Return (X, Y) of the center of cell containing provided text 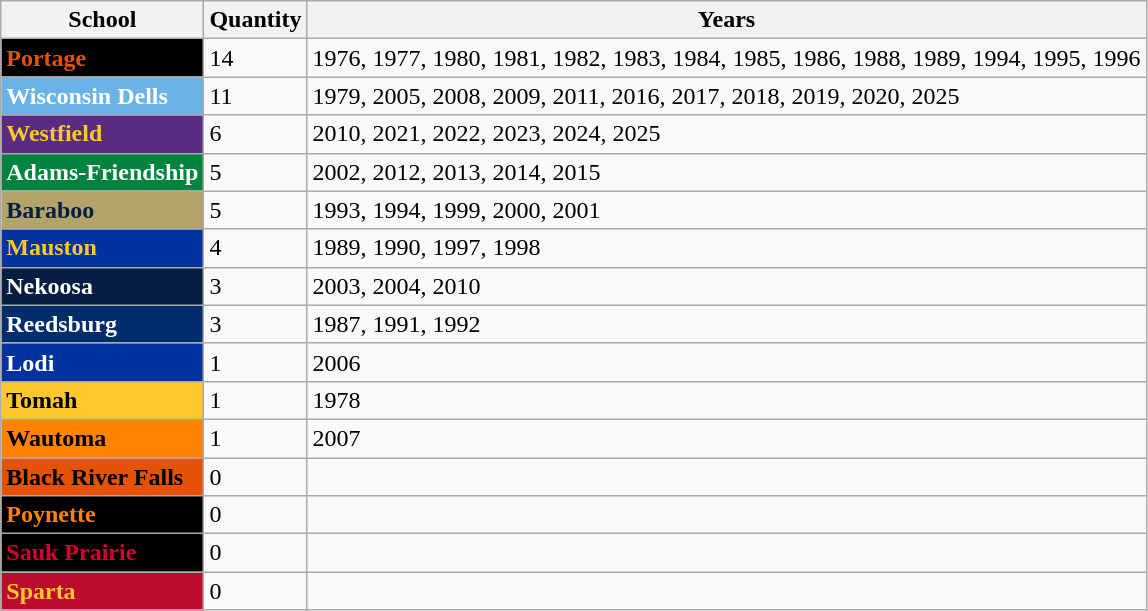
Nekoosa (102, 286)
1987, 1991, 1992 (726, 324)
2003, 2004, 2010 (726, 286)
2007 (726, 438)
Years (726, 20)
1979, 2005, 2008, 2009, 2011, 2016, 2017, 2018, 2019, 2020, 2025 (726, 96)
Wautoma (102, 438)
2006 (726, 362)
Sauk Prairie (102, 553)
1993, 1994, 1999, 2000, 2001 (726, 210)
Wisconsin Dells (102, 96)
1976, 1977, 1980, 1981, 1982, 1983, 1984, 1985, 1986, 1988, 1989, 1994, 1995, 1996 (726, 58)
School (102, 20)
14 (256, 58)
2010, 2021, 2022, 2023, 2024, 2025 (726, 134)
11 (256, 96)
Baraboo (102, 210)
Adams-Friendship (102, 172)
Black River Falls (102, 477)
6 (256, 134)
Reedsburg (102, 324)
Tomah (102, 400)
1989, 1990, 1997, 1998 (726, 248)
Portage (102, 58)
4 (256, 248)
Quantity (256, 20)
Sparta (102, 591)
Westfield (102, 134)
1978 (726, 400)
Poynette (102, 515)
Lodi (102, 362)
2002, 2012, 2013, 2014, 2015 (726, 172)
Mauston (102, 248)
